Output the (X, Y) coordinate of the center of the cell containing the given text.  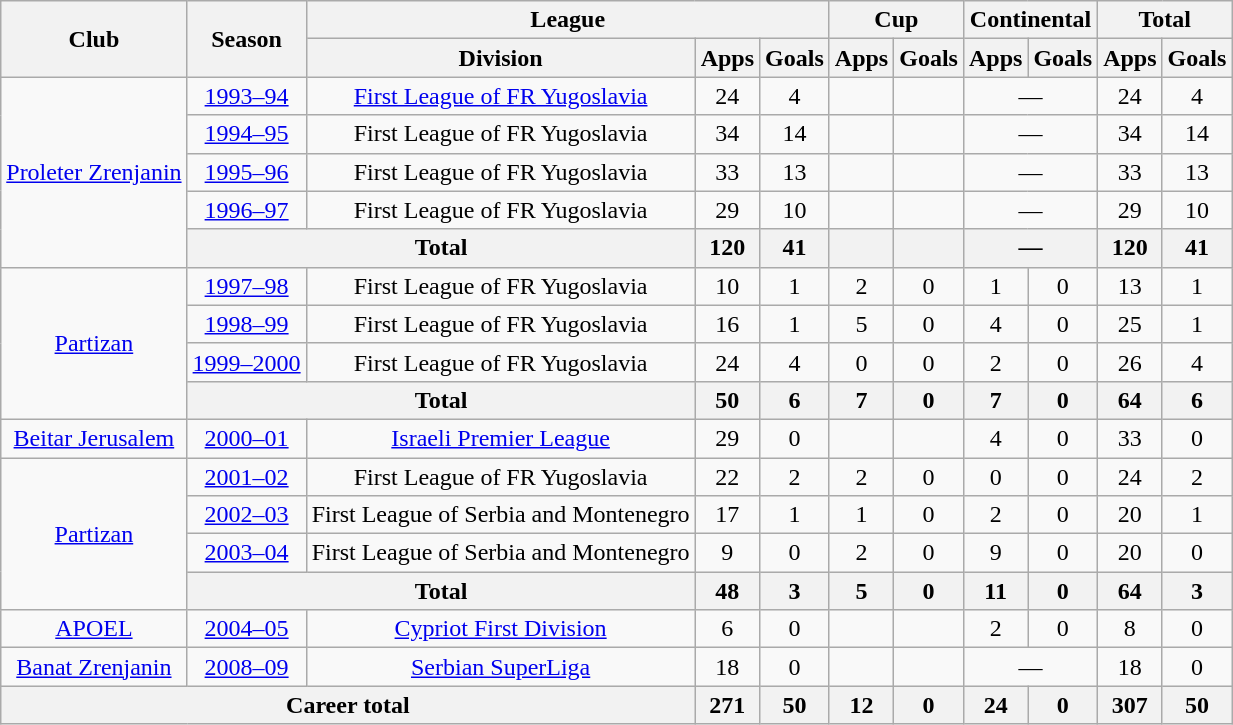
Banat Zrenjanin (94, 667)
25 (1130, 324)
2001–02 (246, 477)
2000–01 (246, 438)
1997–98 (246, 286)
2003–04 (246, 553)
48 (727, 591)
1999–2000 (246, 362)
APOEL (94, 629)
Cup (896, 20)
1994–95 (246, 134)
22 (727, 477)
2004–05 (246, 629)
26 (1130, 362)
League (568, 20)
Continental (1030, 20)
16 (727, 324)
1998–99 (246, 324)
Career total (348, 705)
Serbian SuperLiga (500, 667)
271 (727, 705)
Season (246, 39)
8 (1130, 629)
12 (861, 705)
Israeli Premier League (500, 438)
2008–09 (246, 667)
1995–96 (246, 172)
1993–94 (246, 96)
17 (727, 515)
307 (1130, 705)
Cypriot First Division (500, 629)
Division (500, 58)
Proleter Zrenjanin (94, 172)
11 (995, 591)
1996–97 (246, 210)
Club (94, 39)
Beitar Jerusalem (94, 438)
2002–03 (246, 515)
